Locate the cell with the specified text and output its (x, y) center coordinate. 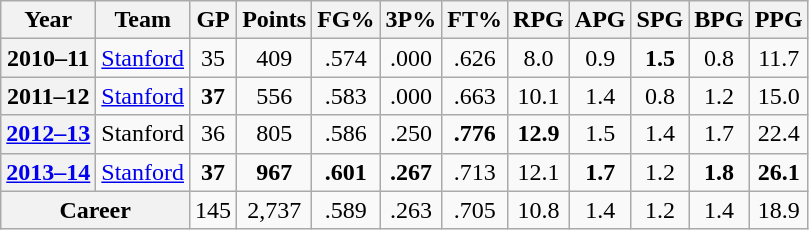
2,737 (274, 210)
12.9 (539, 134)
.250 (411, 134)
Points (274, 20)
15.0 (778, 96)
Career (96, 210)
PPG (778, 20)
10.1 (539, 96)
Team (143, 20)
3P% (411, 20)
.601 (346, 172)
RPG (539, 20)
0.9 (600, 58)
GP (214, 20)
.705 (475, 210)
35 (214, 58)
11.7 (778, 58)
FG% (346, 20)
18.9 (778, 210)
.713 (475, 172)
12.1 (539, 172)
2012–13 (48, 134)
2013–14 (48, 172)
145 (214, 210)
2010–11 (48, 58)
.586 (346, 134)
FT% (475, 20)
556 (274, 96)
.267 (411, 172)
2011–12 (48, 96)
BPG (719, 20)
SPG (660, 20)
409 (274, 58)
.583 (346, 96)
.776 (475, 134)
36 (214, 134)
10.8 (539, 210)
.626 (475, 58)
1.8 (719, 172)
8.0 (539, 58)
26.1 (778, 172)
967 (274, 172)
.589 (346, 210)
805 (274, 134)
.263 (411, 210)
.574 (346, 58)
Year (48, 20)
.663 (475, 96)
22.4 (778, 134)
APG (600, 20)
